Return the [x, y] coordinate for the center point of the cell that contains the specified text.  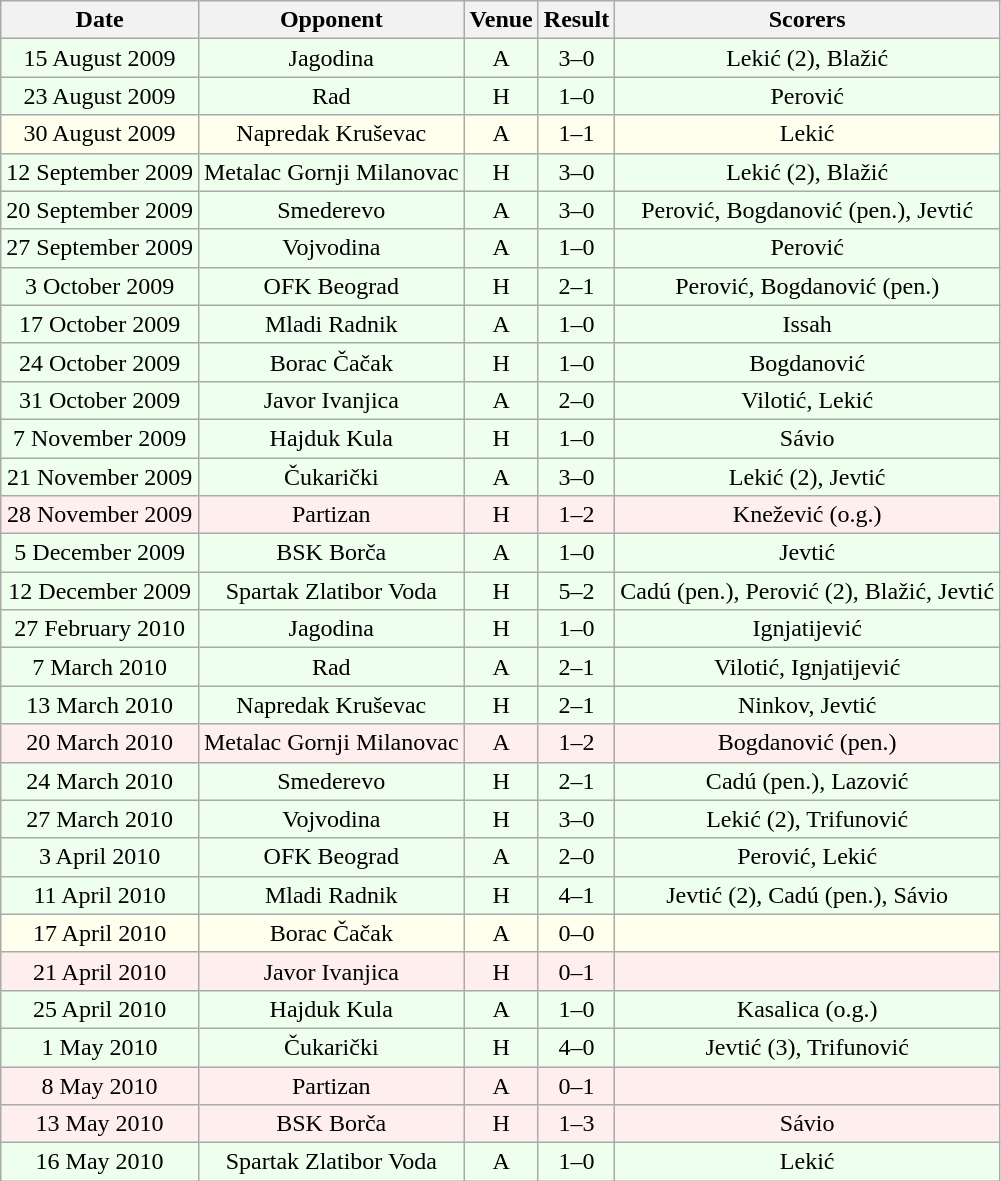
Vilotić, Ignjatijević [808, 667]
Vilotić, Lekić [808, 400]
3 April 2010 [100, 857]
Knežević (o.g.) [808, 515]
31 October 2009 [100, 400]
5 December 2009 [100, 553]
24 October 2009 [100, 362]
Jevtić [808, 553]
20 September 2009 [100, 210]
7 March 2010 [100, 667]
Lekić (2), Trifunović [808, 819]
Jevtić (2), Cadú (pen.), Sávio [808, 895]
12 December 2009 [100, 591]
4–0 [576, 1047]
Perović, Bogdanović (pen.) [808, 286]
7 November 2009 [100, 438]
Cadú (pen.), Lazović [808, 781]
3 October 2009 [100, 286]
Scorers [808, 20]
11 April 2010 [100, 895]
27 September 2009 [100, 248]
21 November 2009 [100, 477]
4–1 [576, 895]
Perović, Bogdanović (pen.), Jevtić [808, 210]
13 March 2010 [100, 705]
12 September 2009 [100, 172]
Lekić (2), Jevtić [808, 477]
Ignjatijević [808, 629]
Venue [501, 20]
24 March 2010 [100, 781]
28 November 2009 [100, 515]
21 April 2010 [100, 971]
Result [576, 20]
16 May 2010 [100, 1162]
20 March 2010 [100, 743]
1–3 [576, 1124]
13 May 2010 [100, 1124]
Kasalica (o.g.) [808, 1009]
0–0 [576, 933]
1 May 2010 [100, 1047]
23 August 2009 [100, 96]
27 February 2010 [100, 629]
8 May 2010 [100, 1085]
Jevtić (3), Trifunović [808, 1047]
17 April 2010 [100, 933]
5–2 [576, 591]
15 August 2009 [100, 58]
Date [100, 20]
Ninkov, Jevtić [808, 705]
30 August 2009 [100, 134]
Bogdanović (pen.) [808, 743]
Opponent [331, 20]
Bogdanović [808, 362]
27 March 2010 [100, 819]
Perović, Lekić [808, 857]
1–1 [576, 134]
17 October 2009 [100, 324]
Issah [808, 324]
Cadú (pen.), Perović (2), Blažić, Jevtić [808, 591]
25 April 2010 [100, 1009]
